Provide the [X, Y] coordinate of the cell's center where the given text is located.  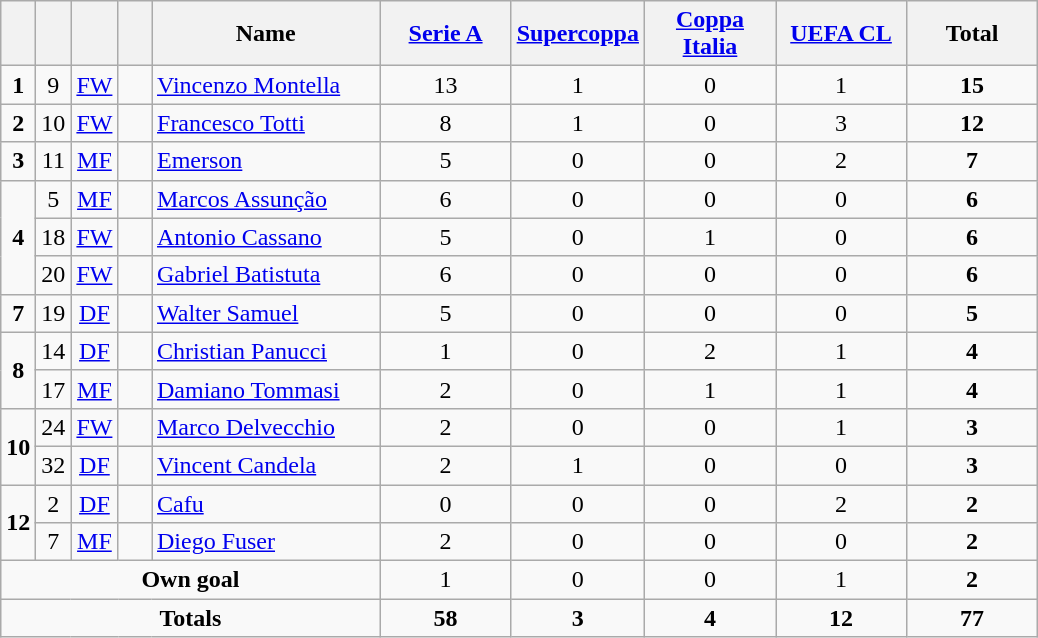
20 [54, 275]
Antonio Cassano [266, 237]
Cafu [266, 503]
Damiano Tommasi [266, 389]
18 [54, 237]
UEFA CL [842, 34]
9 [54, 85]
19 [54, 313]
58 [446, 618]
Marcos Assunção [266, 199]
24 [54, 427]
Vincenzo Montella [266, 85]
Christian Panucci [266, 351]
77 [972, 618]
32 [54, 465]
11 [54, 161]
Vincent Candela [266, 465]
Supercoppa [578, 34]
Emerson [266, 161]
Own goal [190, 580]
17 [54, 389]
Total [972, 34]
14 [54, 351]
Totals [190, 618]
Marco Delvecchio [266, 427]
Diego Fuser [266, 542]
15 [972, 85]
Walter Samuel [266, 313]
13 [446, 85]
Gabriel Batistuta [266, 275]
Serie A [446, 34]
Francesco Totti [266, 123]
Name [266, 34]
Coppa Italia [710, 34]
